From the cell containing the given text, extract its center point as (X, Y) coordinate. 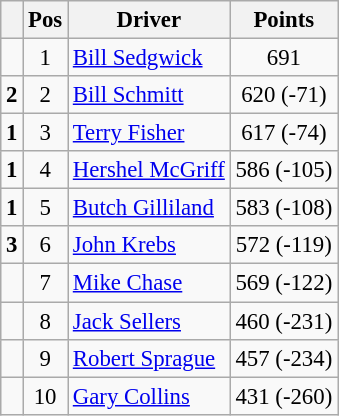
Gary Collins (150, 396)
6 (46, 245)
9 (46, 358)
Bill Sedgwick (150, 58)
Bill Schmitt (150, 95)
Mike Chase (150, 283)
5 (46, 208)
10 (46, 396)
Driver (150, 20)
Terry Fisher (150, 133)
8 (46, 321)
586 (-105) (284, 170)
Jack Sellers (150, 321)
460 (-231) (284, 321)
Pos (46, 20)
457 (-234) (284, 358)
7 (46, 283)
583 (-108) (284, 208)
Hershel McGriff (150, 170)
Points (284, 20)
431 (-260) (284, 396)
691 (284, 58)
Butch Gilliland (150, 208)
617 (-74) (284, 133)
John Krebs (150, 245)
572 (-119) (284, 245)
4 (46, 170)
620 (-71) (284, 95)
Robert Sprague (150, 358)
569 (-122) (284, 283)
